Provide the [x, y] coordinate of the cell's center where the given text is located.  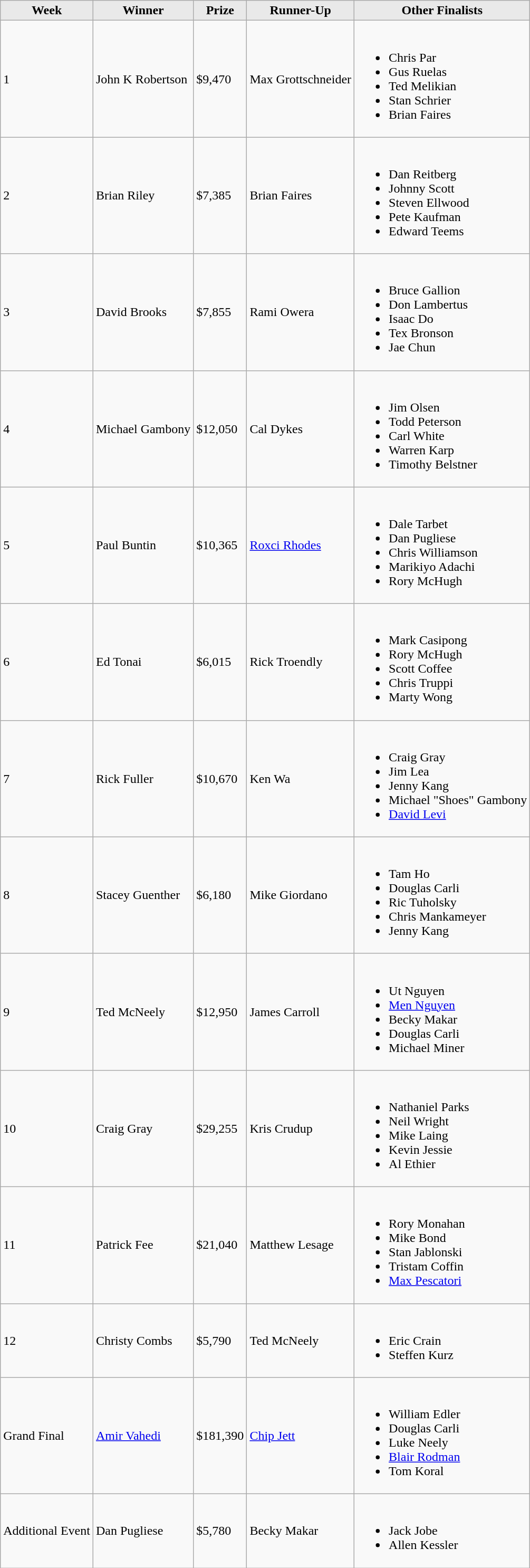
3 [47, 312]
$29,255 [220, 1128]
Patrick Fee [143, 1245]
William EdlerDouglas CarliLuke NeelyBlair RodmanTom Koral [442, 1436]
Becky Makar [301, 1531]
Dan Pugliese [143, 1531]
7 [47, 779]
Michael Gambony [143, 428]
Christy Combs [143, 1340]
Jim OlsenTodd PetersonCarl WhiteWarren KarpTimothy Belstner [442, 428]
6 [47, 662]
$5,780 [220, 1531]
Stacey Guenther [143, 895]
David Brooks [143, 312]
Week [47, 11]
Matthew Lesage [301, 1245]
John K Robertson [143, 79]
Nathaniel ParksNeil WrightMike LaingKevin JessieAl Ethier [442, 1128]
$6,015 [220, 662]
$181,390 [220, 1436]
Craig GrayJim LeaJenny KangMichael "Shoes" GambonyDavid Levi [442, 779]
Jack JobeAllen Kessler [442, 1531]
8 [47, 895]
$5,790 [220, 1340]
$7,385 [220, 195]
Max Grottschneider [301, 79]
$12,050 [220, 428]
$10,365 [220, 546]
Winner [143, 11]
Mark CasipongRory McHughScott CoffeeChris TruppiMarty Wong [442, 662]
Dale TarbetDan PuglieseChris WilliamsonMarikiyo AdachiRory McHugh [442, 546]
Paul Buntin [143, 546]
Eric CrainSteffen Kurz [442, 1340]
Other Finalists [442, 11]
9 [47, 1012]
Brian Riley [143, 195]
Ken Wa [301, 779]
1 [47, 79]
Cal Dykes [301, 428]
11 [47, 1245]
Kris Crudup [301, 1128]
$12,950 [220, 1012]
Runner-Up [301, 11]
12 [47, 1340]
$21,040 [220, 1245]
Brian Faires [301, 195]
$10,670 [220, 779]
Roxci Rhodes [301, 546]
Chip Jett [301, 1436]
5 [47, 546]
Mike Giordano [301, 895]
Rami Owera [301, 312]
Grand Final [47, 1436]
Prize [220, 11]
Chris ParGus RuelasTed MelikianStan SchrierBrian Faires [442, 79]
Additional Event [47, 1531]
$6,180 [220, 895]
Tam HoDouglas CarliRic TuholskyChris MankameyerJenny Kang [442, 895]
Ut NguyenMen NguyenBecky MakarDouglas CarliMichael Miner [442, 1012]
Ed Tonai [143, 662]
Rory MonahanMike BondStan JablonskiTristam CoffinMax Pescatori [442, 1245]
10 [47, 1128]
James Carroll [301, 1012]
4 [47, 428]
Craig Gray [143, 1128]
Rick Fuller [143, 779]
2 [47, 195]
Rick Troendly [301, 662]
$9,470 [220, 79]
$7,855 [220, 312]
Amir Vahedi [143, 1436]
Bruce GallionDon LambertusIsaac DoTex BronsonJae Chun [442, 312]
Dan ReitbergJohnny ScottSteven EllwoodPete KaufmanEdward Teems [442, 195]
